Return the (X, Y) coordinate for the center point of the cell that contains the specified text.  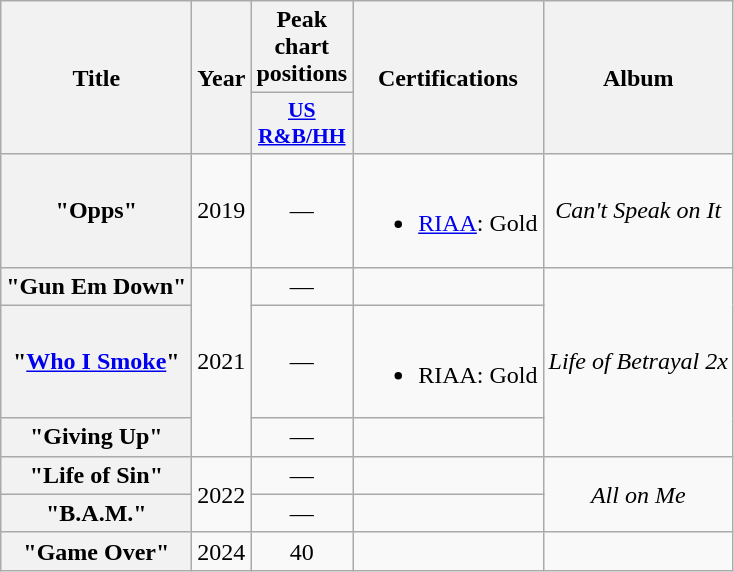
Life of Betrayal 2x (638, 362)
40 (302, 551)
"Who I Smoke" (96, 362)
2019 (222, 210)
"Gun Em Down" (96, 286)
Title (96, 78)
2022 (222, 494)
"B.A.M." (96, 513)
Album (638, 78)
"Life of Sin" (96, 475)
Certifications (448, 78)
All on Me (638, 494)
Can't Speak on It (638, 210)
Peak chart positions (302, 47)
USR&B/HH (302, 124)
2021 (222, 362)
"Opps" (96, 210)
"Game Over" (96, 551)
"Giving Up" (96, 437)
2024 (222, 551)
Year (222, 78)
